From the cell containing the given text, extract its center point as (x, y) coordinate. 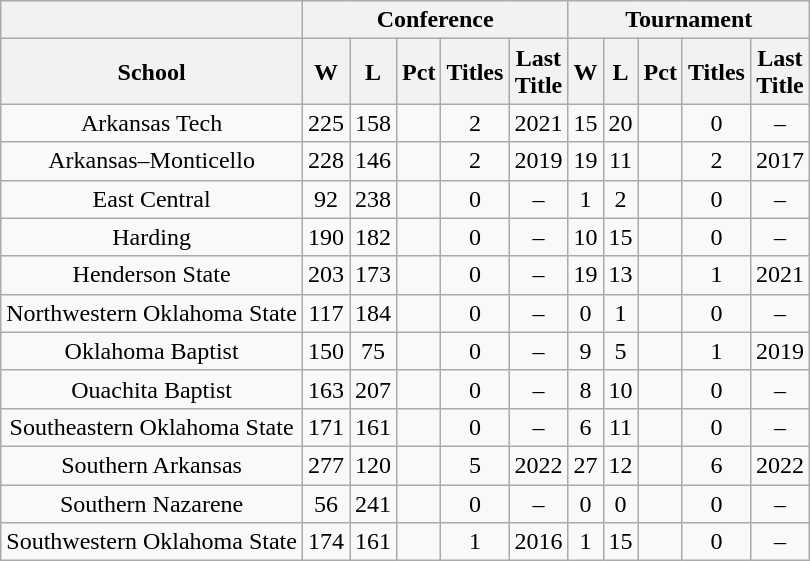
150 (326, 351)
12 (620, 465)
27 (586, 465)
120 (374, 465)
163 (326, 389)
75 (374, 351)
146 (374, 161)
92 (326, 199)
184 (374, 313)
158 (374, 123)
173 (374, 275)
School (152, 72)
Arkansas Tech (152, 123)
Conference (435, 20)
Oklahoma Baptist (152, 351)
203 (326, 275)
Southwestern Oklahoma State (152, 542)
207 (374, 389)
Northwestern Oklahoma State (152, 313)
171 (326, 427)
Southern Nazarene (152, 503)
Arkansas–Monticello (152, 161)
182 (374, 237)
Henderson State (152, 275)
Southeastern Oklahoma State (152, 427)
228 (326, 161)
241 (374, 503)
20 (620, 123)
Harding (152, 237)
13 (620, 275)
Southern Arkansas (152, 465)
117 (326, 313)
277 (326, 465)
174 (326, 542)
Ouachita Baptist (152, 389)
56 (326, 503)
190 (326, 237)
225 (326, 123)
2016 (538, 542)
2017 (780, 161)
238 (374, 199)
East Central (152, 199)
9 (586, 351)
Tournament (689, 20)
8 (586, 389)
